Determine the [x, y] coordinate at the center of the cell enclosing the given text.  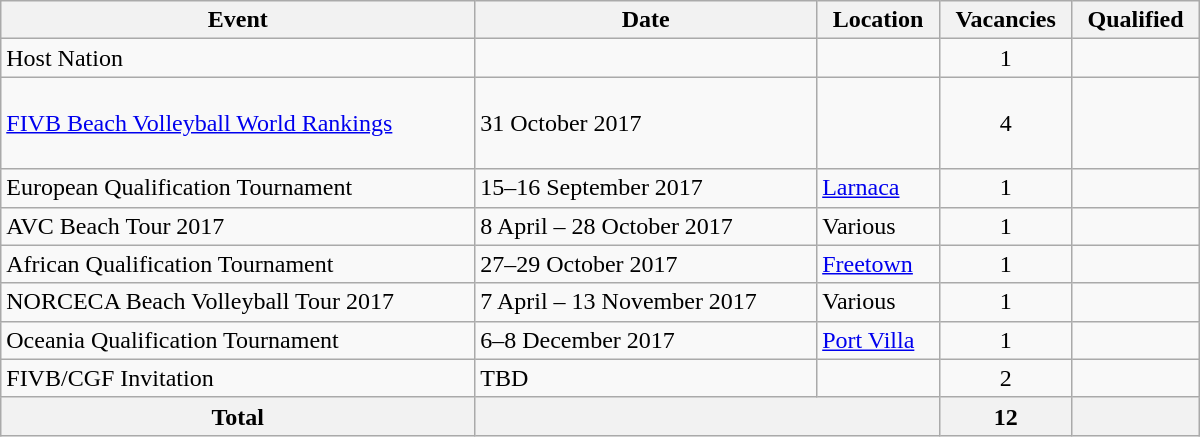
15–16 September 2017 [646, 188]
31 October 2017 [646, 123]
FIVB Beach Volleyball World Rankings [238, 123]
AVC Beach Tour 2017 [238, 226]
African Qualification Tournament [238, 264]
European Qualification Tournament [238, 188]
8 April – 28 October 2017 [646, 226]
Event [238, 20]
Host Nation [238, 58]
Vacancies [1006, 20]
Location [878, 20]
4 [1006, 123]
Port Villa [878, 340]
7 April – 13 November 2017 [646, 302]
Freetown [878, 264]
Larnaca [878, 188]
6–8 December 2017 [646, 340]
Oceania Qualification Tournament [238, 340]
12 [1006, 416]
Qualified [1136, 20]
NORCECA Beach Volleyball Tour 2017 [238, 302]
TBD [646, 378]
FIVB/CGF Invitation [238, 378]
Date [646, 20]
2 [1006, 378]
27–29 October 2017 [646, 264]
Total [238, 416]
